For the text-containing cell, return its midpoint in (X, Y) coordinate format. 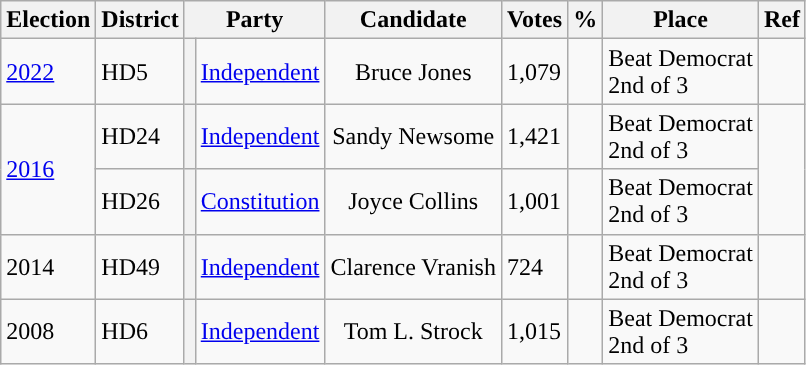
HD24 (140, 136)
2016 (48, 169)
% (586, 20)
2008 (48, 332)
1,015 (534, 332)
District (140, 20)
Bruce Jones (413, 72)
1,421 (534, 136)
Sandy Newsome (413, 136)
HD26 (140, 202)
Ref (782, 20)
HD6 (140, 332)
HD5 (140, 72)
1,001 (534, 202)
Party (254, 20)
1,079 (534, 72)
Joyce Collins (413, 202)
2022 (48, 72)
724 (534, 266)
2014 (48, 266)
Election (48, 20)
Tom L. Strock (413, 332)
Votes (534, 20)
Constitution (260, 202)
HD49 (140, 266)
Clarence Vranish (413, 266)
Candidate (413, 20)
Place (681, 20)
